For the text-containing cell, return its midpoint in [X, Y] coordinate format. 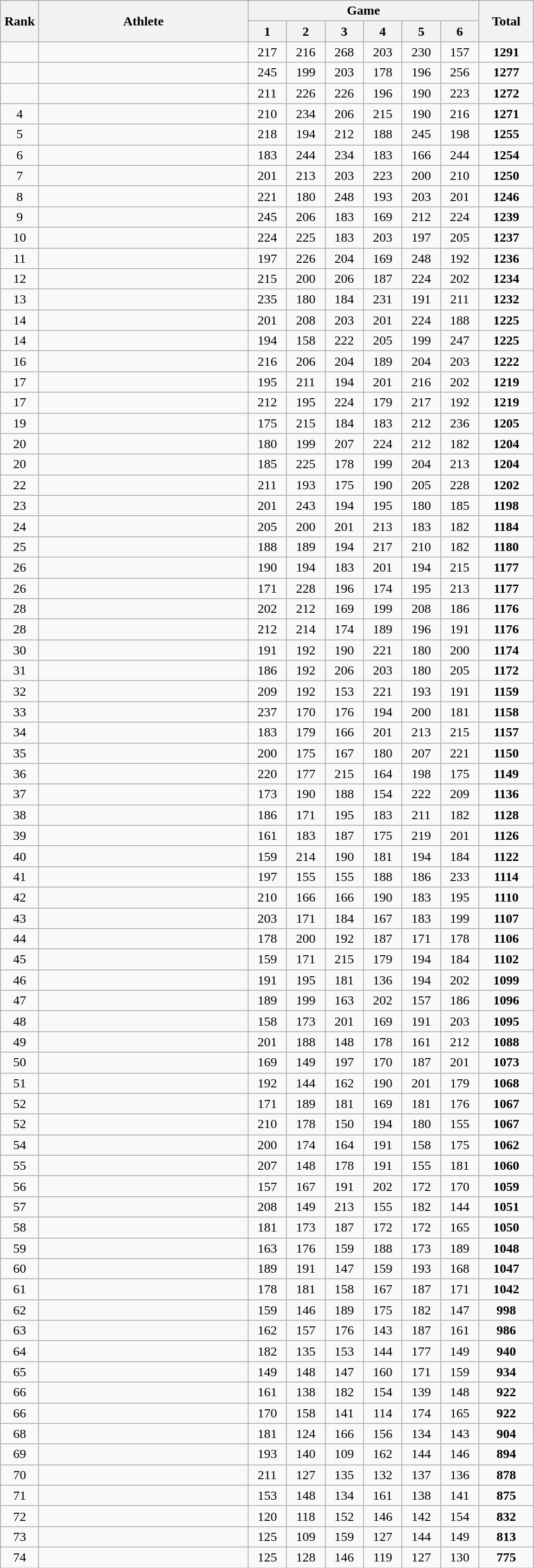
1047 [506, 1269]
1180 [506, 547]
1184 [506, 526]
140 [305, 1454]
1126 [506, 835]
236 [459, 423]
59 [19, 1248]
24 [19, 526]
37 [19, 794]
72 [19, 1516]
168 [459, 1269]
220 [268, 774]
160 [382, 1372]
139 [421, 1392]
137 [421, 1475]
65 [19, 1372]
1198 [506, 506]
1 [268, 31]
61 [19, 1290]
1277 [506, 73]
256 [459, 73]
233 [459, 877]
2 [305, 31]
1234 [506, 279]
119 [382, 1557]
1060 [506, 1165]
1246 [506, 196]
9 [19, 217]
45 [19, 960]
1106 [506, 939]
1068 [506, 1083]
1128 [506, 815]
247 [459, 341]
132 [382, 1475]
40 [19, 856]
219 [421, 835]
231 [382, 300]
1122 [506, 856]
904 [506, 1434]
1157 [506, 733]
1222 [506, 361]
1059 [506, 1186]
237 [268, 712]
47 [19, 1001]
43 [19, 918]
73 [19, 1537]
13 [19, 300]
1107 [506, 918]
7 [19, 176]
68 [19, 1434]
986 [506, 1331]
55 [19, 1165]
23 [19, 506]
230 [421, 52]
156 [382, 1434]
1102 [506, 960]
38 [19, 815]
51 [19, 1083]
Athlete [144, 21]
32 [19, 691]
1291 [506, 52]
118 [305, 1516]
22 [19, 485]
1232 [506, 300]
1048 [506, 1248]
64 [19, 1351]
62 [19, 1310]
1272 [506, 93]
875 [506, 1495]
39 [19, 835]
Game [363, 11]
235 [268, 300]
8 [19, 196]
114 [382, 1413]
19 [19, 423]
1236 [506, 258]
1250 [506, 176]
25 [19, 547]
42 [19, 897]
44 [19, 939]
69 [19, 1454]
1050 [506, 1227]
35 [19, 753]
56 [19, 1186]
1237 [506, 237]
934 [506, 1372]
50 [19, 1062]
1042 [506, 1290]
1096 [506, 1001]
894 [506, 1454]
1255 [506, 134]
57 [19, 1207]
1159 [506, 691]
832 [506, 1516]
Total [506, 21]
16 [19, 361]
940 [506, 1351]
74 [19, 1557]
34 [19, 733]
1136 [506, 794]
120 [268, 1516]
1088 [506, 1042]
41 [19, 877]
63 [19, 1331]
813 [506, 1537]
Rank [19, 21]
71 [19, 1495]
1149 [506, 774]
268 [344, 52]
1174 [506, 650]
142 [421, 1516]
1062 [506, 1145]
49 [19, 1042]
60 [19, 1269]
1073 [506, 1062]
30 [19, 650]
124 [305, 1434]
1271 [506, 114]
46 [19, 980]
3 [344, 31]
1172 [506, 671]
128 [305, 1557]
130 [459, 1557]
218 [268, 134]
11 [19, 258]
1051 [506, 1207]
1158 [506, 712]
150 [344, 1124]
152 [344, 1516]
775 [506, 1557]
1239 [506, 217]
1099 [506, 980]
1202 [506, 485]
1110 [506, 897]
1254 [506, 155]
1114 [506, 877]
36 [19, 774]
10 [19, 237]
12 [19, 279]
33 [19, 712]
31 [19, 671]
1205 [506, 423]
998 [506, 1310]
1095 [506, 1021]
54 [19, 1145]
70 [19, 1475]
48 [19, 1021]
58 [19, 1227]
878 [506, 1475]
243 [305, 506]
1150 [506, 753]
